Return (X, Y) of the center of cell containing provided text 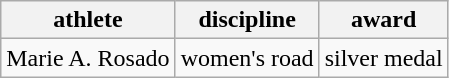
discipline (247, 20)
Marie A. Rosado (88, 58)
silver medal (384, 58)
award (384, 20)
athlete (88, 20)
women's road (247, 58)
